Scan for the cell matching the given text and deliver its [X, Y] coordinate at center. 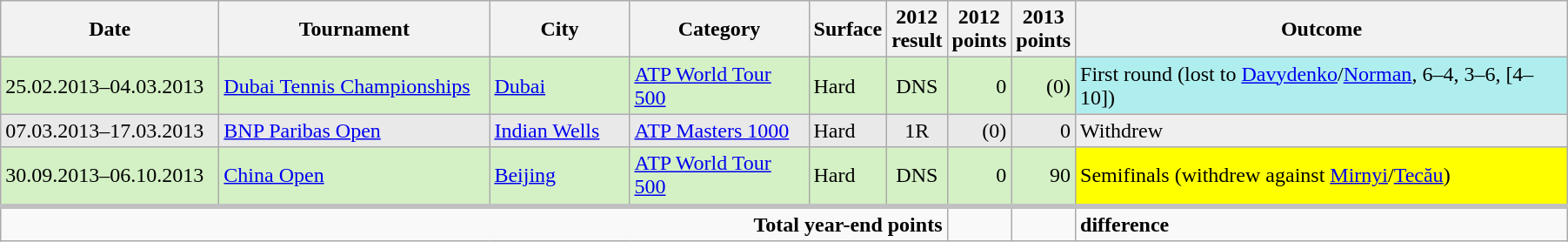
City [560, 30]
Beijing [560, 176]
1R [917, 131]
30.09.2013–06.10.2013 [110, 176]
2013 points [1044, 30]
Tournament [355, 30]
Surface [848, 30]
Category [719, 30]
07.03.2013–17.03.2013 [110, 131]
China Open [355, 176]
Dubai [560, 85]
2012 result [917, 30]
25.02.2013–04.03.2013 [110, 85]
Outcome [1322, 30]
90 [1044, 176]
Dubai Tennis Championships [355, 85]
First round (lost to Davydenko/Norman, 6–4, 3–6, [4–10]) [1322, 85]
Semifinals (withdrew against Mirnyi/Tecău) [1322, 176]
difference [1322, 223]
Total year-end points [474, 223]
BNP Paribas Open [355, 131]
2012 points [979, 30]
Indian Wells [560, 131]
ATP Masters 1000 [719, 131]
Date [110, 30]
Withdrew [1322, 131]
